Extract the [x, y] coordinate from the center of the cell holding the provided text.  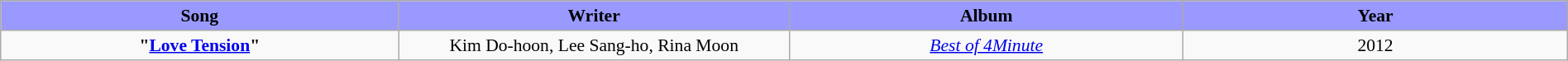
Song [200, 16]
Best of 4Minute [987, 45]
Year [1375, 16]
Writer [594, 16]
"Love Tension" [200, 45]
Kim Do-hoon, Lee Sang-ho, Rina Moon [594, 45]
Album [987, 16]
2012 [1375, 45]
